Detect which cell encompasses the target text, then output its (x, y) center coordinate. 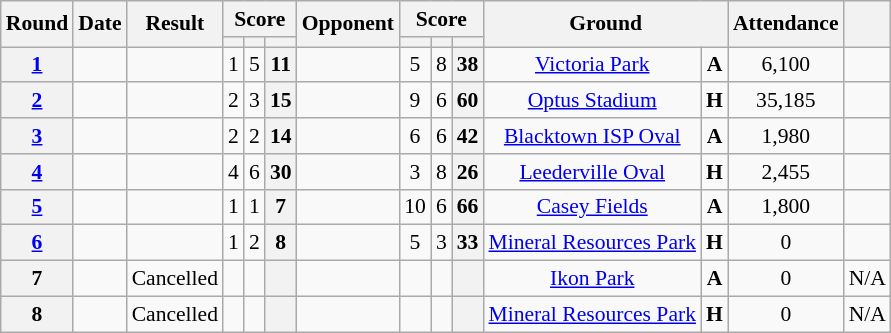
10 (415, 207)
38 (468, 65)
6,100 (786, 65)
30 (281, 172)
33 (468, 243)
1,800 (786, 207)
Result (175, 24)
60 (468, 101)
Attendance (786, 24)
Optus Stadium (592, 101)
35,185 (786, 101)
9 (415, 101)
Ikon Park (592, 279)
11 (281, 65)
Leederville Oval (592, 172)
42 (468, 136)
2,455 (786, 172)
Blacktown ISP Oval (592, 136)
Opponent (348, 24)
Casey Fields (592, 207)
26 (468, 172)
14 (281, 136)
Round (38, 24)
Date (100, 24)
66 (468, 207)
Ground (605, 24)
1,980 (786, 136)
Victoria Park (592, 65)
15 (281, 101)
